Find where the given text appears and provide that cell's center as [X, Y] coordinate. 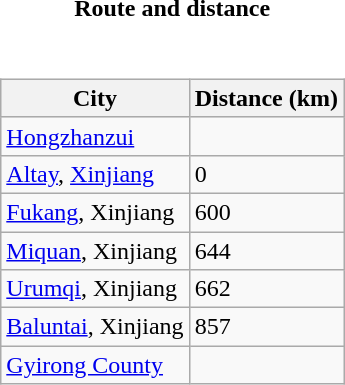
Fukang, Xinjiang [95, 212]
0 [266, 174]
Gyirong County [95, 365]
644 [266, 251]
Altay, Xinjiang [95, 174]
Miquan, Xinjiang [95, 251]
Urumqi, Xinjiang [95, 289]
662 [266, 289]
Hongzhanzui [95, 136]
857 [266, 327]
600 [266, 212]
City [95, 98]
Baluntai, Xinjiang [95, 327]
Distance (km) [266, 98]
